Return [x, y] of the center of cell containing provided text 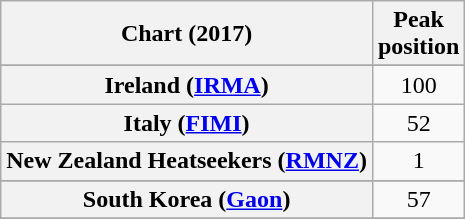
1 [418, 161]
57 [418, 199]
Chart (2017) [187, 34]
100 [418, 85]
New Zealand Heatseekers (RMNZ) [187, 161]
Italy (FIMI) [187, 123]
52 [418, 123]
Ireland (IRMA) [187, 85]
South Korea (Gaon) [187, 199]
Peak position [418, 34]
